Output the (X, Y) coordinate of the center of the cell containing the given text.  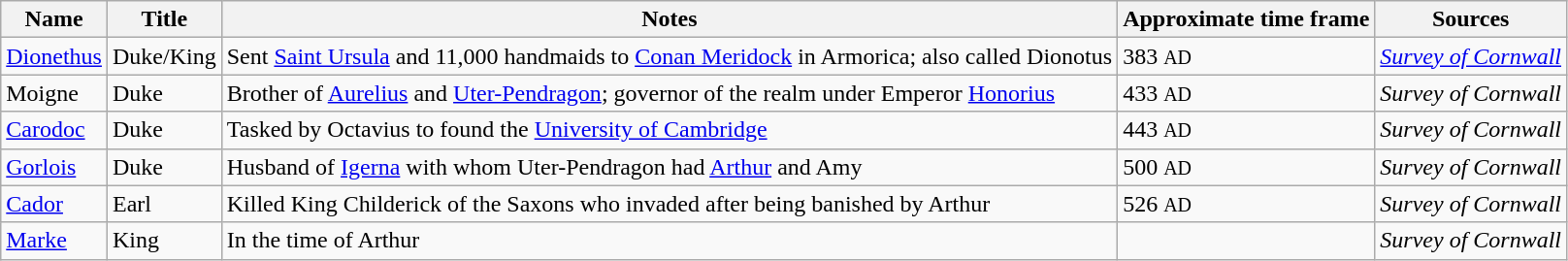
Tasked by Octavius to found the University of Cambridge (670, 130)
526 AD (1246, 204)
Notes (670, 19)
Carodoc (54, 130)
Earl (164, 204)
Title (164, 19)
King (164, 241)
Killed King Childerick of the Saxons who invaded after being banished by Arthur (670, 204)
Brother of Aurelius and Uter-Pendragon; governor of the realm under Emperor Honorius (670, 93)
Sources (1471, 19)
Dionethus (54, 56)
Gorlois (54, 167)
Cador (54, 204)
Approximate time frame (1246, 19)
Moigne (54, 93)
Marke (54, 241)
433 AD (1246, 93)
Name (54, 19)
443 AD (1246, 130)
Sent Saint Ursula and 11,000 handmaids to Conan Meridock in Armorica; also called Dionotus (670, 56)
Husband of Igerna with whom Uter-Pendragon had Arthur and Amy (670, 167)
500 AD (1246, 167)
In the time of Arthur (670, 241)
383 AD (1246, 56)
Duke/King (164, 56)
